Scan for the cell matching the given text and deliver its (x, y) coordinate at center. 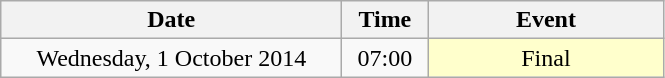
Time (385, 20)
Date (172, 20)
Event (546, 20)
Wednesday, 1 October 2014 (172, 58)
07:00 (385, 58)
Final (546, 58)
